Provide the [X, Y] coordinate of the cell's center where the given text is located.  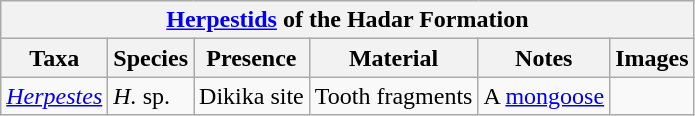
H. sp. [151, 96]
Images [652, 58]
Presence [252, 58]
Herpestids of the Hadar Formation [348, 20]
Material [394, 58]
Tooth fragments [394, 96]
Species [151, 58]
Taxa [54, 58]
Herpestes [54, 96]
Dikika site [252, 96]
Notes [544, 58]
A mongoose [544, 96]
